Capture the cell that displays the provided text and extract its (x, y) central coordinate. 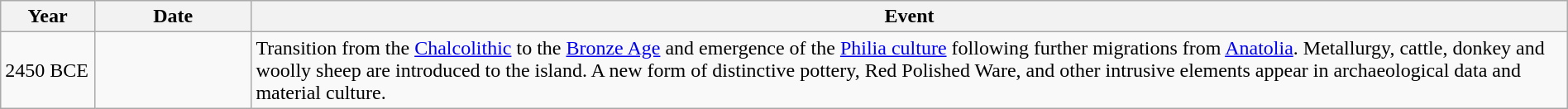
2450 BCE (48, 70)
Event (910, 17)
Date (172, 17)
Year (48, 17)
